Search for the cell housing the specified text and yield its (x, y) center coordinate. 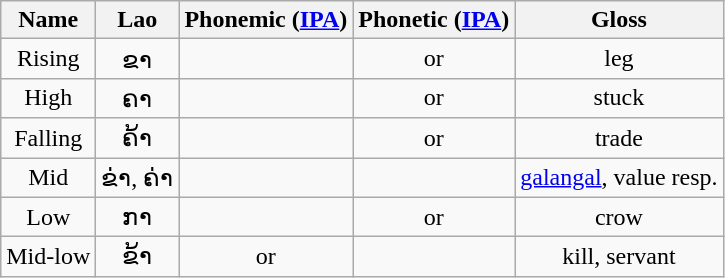
Phonetic (IPA) (434, 20)
stuck (619, 98)
Phonemic (IPA) (266, 20)
crow (619, 217)
High (48, 98)
ຄ້າ (138, 138)
galangal, value resp. (619, 178)
Mid (48, 178)
ຄາ (138, 98)
ຂາ (138, 59)
Low (48, 217)
Gloss (619, 20)
leg (619, 59)
Rising (48, 59)
Mid-low (48, 257)
ກາ (138, 217)
kill, servant (619, 257)
Lao (138, 20)
trade (619, 138)
ຂ້າ (138, 257)
Falling (48, 138)
Name (48, 20)
ຂ່າ, ຄ່າ (138, 178)
